From the cell containing the given text, extract its center point as (X, Y) coordinate. 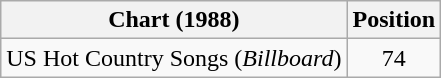
Chart (1988) (174, 20)
74 (394, 58)
US Hot Country Songs (Billboard) (174, 58)
Position (394, 20)
